Determine the (x, y) coordinate at the center of the cell enclosing the given text.  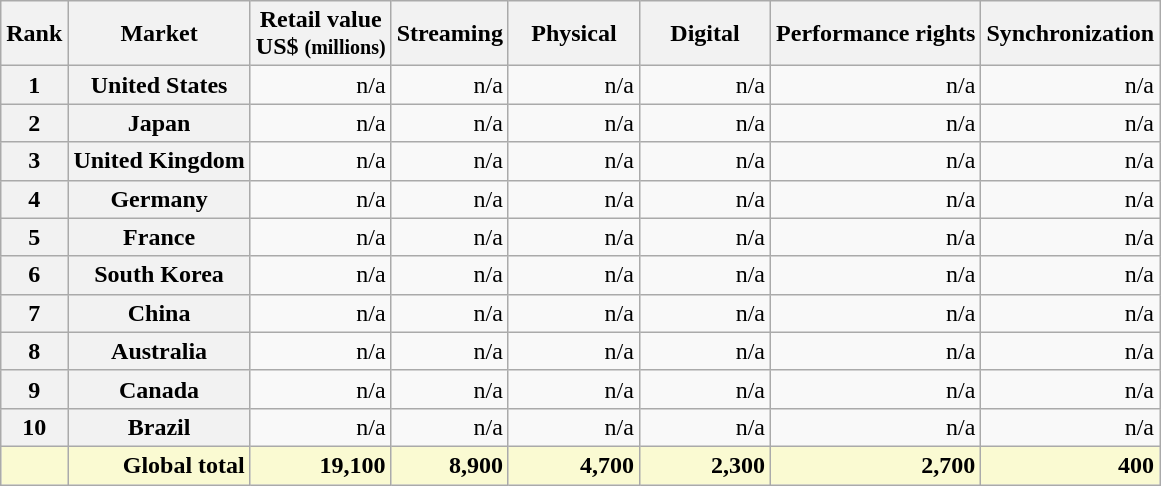
Performance rights (876, 34)
1 (34, 85)
Brazil (159, 427)
Japan (159, 123)
10 (34, 427)
3 (34, 161)
Streaming (450, 34)
19,100 (320, 465)
Germany (159, 199)
9 (34, 389)
8,900 (450, 465)
5 (34, 237)
Canada (159, 389)
4,700 (574, 465)
Australia (159, 351)
2 (34, 123)
United Kingdom (159, 161)
Retail valueUS$ (millions) (320, 34)
2,300 (704, 465)
4 (34, 199)
France (159, 237)
United States (159, 85)
Global total (159, 465)
Market (159, 34)
Digital (704, 34)
China (159, 313)
400 (1070, 465)
2,700 (876, 465)
Physical (574, 34)
8 (34, 351)
Rank (34, 34)
South Korea (159, 275)
6 (34, 275)
7 (34, 313)
Synchronization (1070, 34)
